For the text-containing cell, return its midpoint in (x, y) coordinate format. 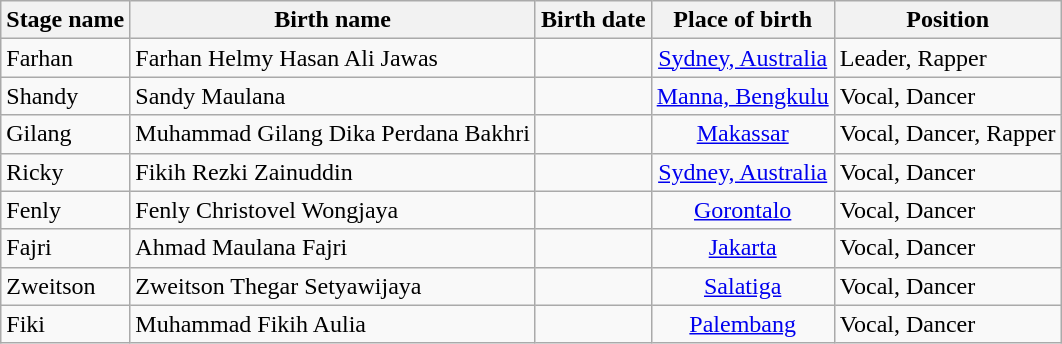
Fenly (66, 210)
Birth date (593, 20)
Jakarta (742, 248)
Ahmad Maulana Fajri (333, 248)
Birth name (333, 20)
Fikih Rezki Zainuddin (333, 172)
Muhammad Fikih Aulia (333, 324)
Makassar (742, 134)
Gilang (66, 134)
Fiki (66, 324)
Manna, Bengkulu (742, 96)
Vocal, Dancer, Rapper (948, 134)
Place of birth (742, 20)
Fenly Christovel Wongjaya (333, 210)
Ricky (66, 172)
Muhammad Gilang Dika Perdana Bakhri (333, 134)
Gorontalo (742, 210)
Stage name (66, 20)
Palembang (742, 324)
Sandy Maulana (333, 96)
Fajri (66, 248)
Farhan (66, 58)
Shandy (66, 96)
Salatiga (742, 286)
Leader, Rapper (948, 58)
Zweitson (66, 286)
Zweitson Thegar Setyawijaya (333, 286)
Position (948, 20)
Farhan Helmy Hasan Ali Jawas (333, 58)
